Determine the [x, y] coordinate at the center of the cell enclosing the given text.  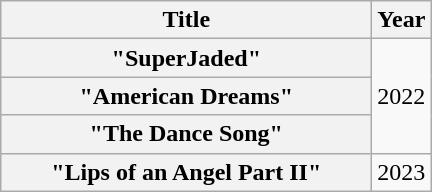
2022 [402, 96]
"American Dreams" [186, 96]
"SuperJaded" [186, 58]
2023 [402, 172]
Title [186, 20]
"Lips of an Angel Part II" [186, 172]
"The Dance Song" [186, 134]
Year [402, 20]
